Provide the (X, Y) coordinate of the cell's center where the given text is located.  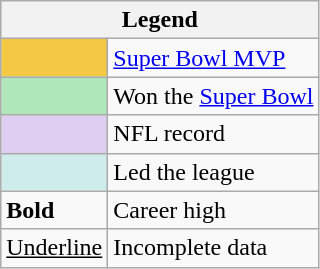
Career high (214, 210)
Bold (54, 210)
NFL record (214, 134)
Underline (54, 248)
Legend (160, 20)
Incomplete data (214, 248)
Won the Super Bowl (214, 96)
Led the league (214, 172)
Super Bowl MVP (214, 58)
